Detect which cell encompasses the target text, then output its [x, y] center coordinate. 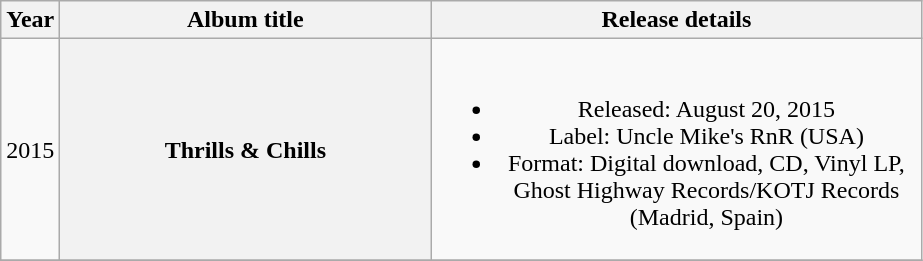
Release details [676, 20]
2015 [30, 150]
Released: August 20, 2015 Label: Uncle Mike's RnR (USA)Format: Digital download, CD, Vinyl LP, Ghost Highway Records/KOTJ Records (Madrid, Spain) [676, 150]
Thrills & Chills [246, 150]
Album title [246, 20]
Year [30, 20]
